For the text-containing cell, return its midpoint in (x, y) coordinate format. 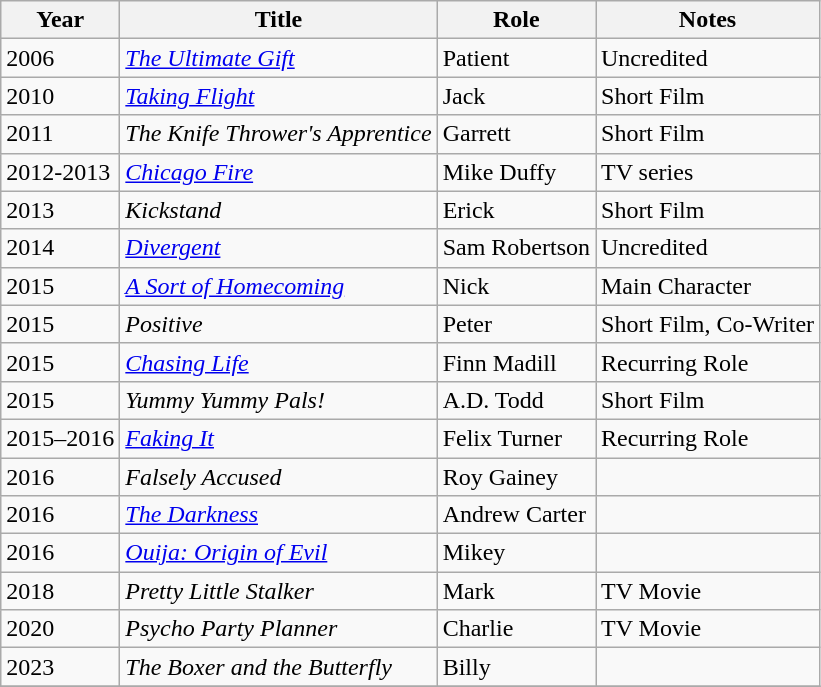
2010 (60, 96)
Notes (708, 20)
2014 (60, 248)
Erick (516, 210)
Chicago Fire (278, 172)
Nick (516, 286)
Mark (516, 591)
A Sort of Homecoming (278, 286)
2018 (60, 591)
Falsely Accused (278, 477)
Faking It (278, 438)
2013 (60, 210)
Kickstand (278, 210)
Peter (516, 324)
Pretty Little Stalker (278, 591)
Sam Robertson (516, 248)
Divergent (278, 248)
2012-2013 (60, 172)
Chasing Life (278, 362)
Charlie (516, 629)
The Knife Thrower's Apprentice (278, 134)
2023 (60, 667)
Billy (516, 667)
Year (60, 20)
2011 (60, 134)
Garrett (516, 134)
TV series (708, 172)
2006 (60, 58)
Finn Madill (516, 362)
Role (516, 20)
The Boxer and the Butterfly (278, 667)
Jack (516, 96)
2020 (60, 629)
Taking Flight (278, 96)
Roy Gainey (516, 477)
Ouija: Origin of Evil (278, 553)
2015–2016 (60, 438)
Short Film, Co-Writer (708, 324)
Mikey (516, 553)
Psycho Party Planner (278, 629)
Felix Turner (516, 438)
Mike Duffy (516, 172)
Positive (278, 324)
The Darkness (278, 515)
Patient (516, 58)
Main Character (708, 286)
The Ultimate Gift (278, 58)
Yummy Yummy Pals! (278, 400)
A.D. Todd (516, 400)
Title (278, 20)
Andrew Carter (516, 515)
